Output the [x, y] coordinate of the center of the cell containing the given text.  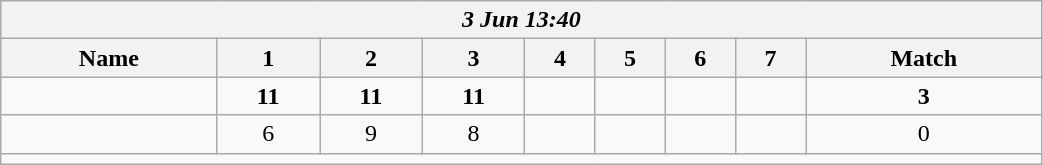
9 [372, 134]
8 [474, 134]
3 Jun 13:40 [522, 20]
1 [268, 58]
5 [630, 58]
Name [109, 58]
7 [770, 58]
2 [372, 58]
4 [560, 58]
0 [924, 134]
Match [924, 58]
